Find where the given text appears and provide that cell's center as (x, y) coordinate. 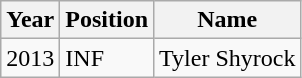
Tyler Shyrock (228, 58)
INF (107, 58)
Position (107, 20)
Year (30, 20)
2013 (30, 58)
Name (228, 20)
